Output the (x, y) coordinate of the center of the cell containing the given text.  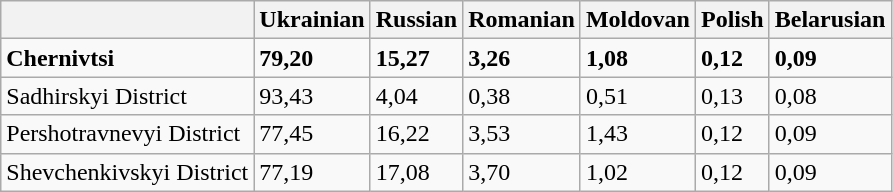
3,26 (522, 58)
Pershotravnevyi District (128, 134)
Sadhirskyi District (128, 96)
Romanian (522, 20)
Polish (732, 20)
77,45 (312, 134)
Belarusian (830, 20)
Russian (416, 20)
16,22 (416, 134)
0,51 (638, 96)
0,08 (830, 96)
4,04 (416, 96)
15,27 (416, 58)
1,43 (638, 134)
Moldovan (638, 20)
1,08 (638, 58)
3,70 (522, 172)
17,08 (416, 172)
Shevchenkivskyi District (128, 172)
0,38 (522, 96)
Chernivtsi (128, 58)
77,19 (312, 172)
1,02 (638, 172)
79,20 (312, 58)
3,53 (522, 134)
Ukrainian (312, 20)
0,13 (732, 96)
93,43 (312, 96)
